Capture the cell that displays the provided text and extract its (x, y) central coordinate. 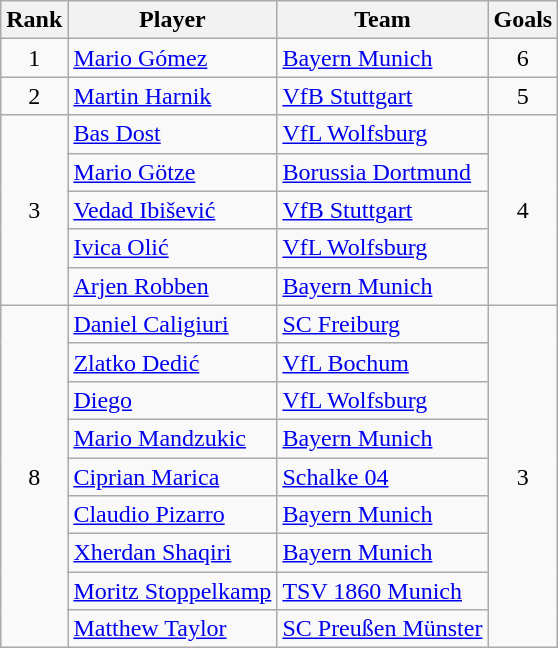
TSV 1860 Munich (382, 591)
Moritz Stoppelkamp (172, 591)
Martin Harnik (172, 96)
2 (34, 96)
Xherdan Shaqiri (172, 553)
Borussia Dortmund (382, 172)
Daniel Caligiuri (172, 324)
Player (172, 20)
SC Freiburg (382, 324)
Mario Götze (172, 172)
Matthew Taylor (172, 629)
SC Preußen Münster (382, 629)
5 (523, 96)
Goals (523, 20)
8 (34, 476)
Zlatko Dedić (172, 362)
4 (523, 210)
Vedad Ibišević (172, 210)
Schalke 04 (382, 477)
Team (382, 20)
6 (523, 58)
Ciprian Marica (172, 477)
Arjen Robben (172, 286)
Rank (34, 20)
Diego (172, 400)
Claudio Pizarro (172, 515)
VfL Bochum (382, 362)
1 (34, 58)
Mario Mandzukic (172, 438)
Ivica Olić (172, 248)
Bas Dost (172, 134)
Mario Gómez (172, 58)
